Determine the (x, y) coordinate at the center of the cell enclosing the given text.  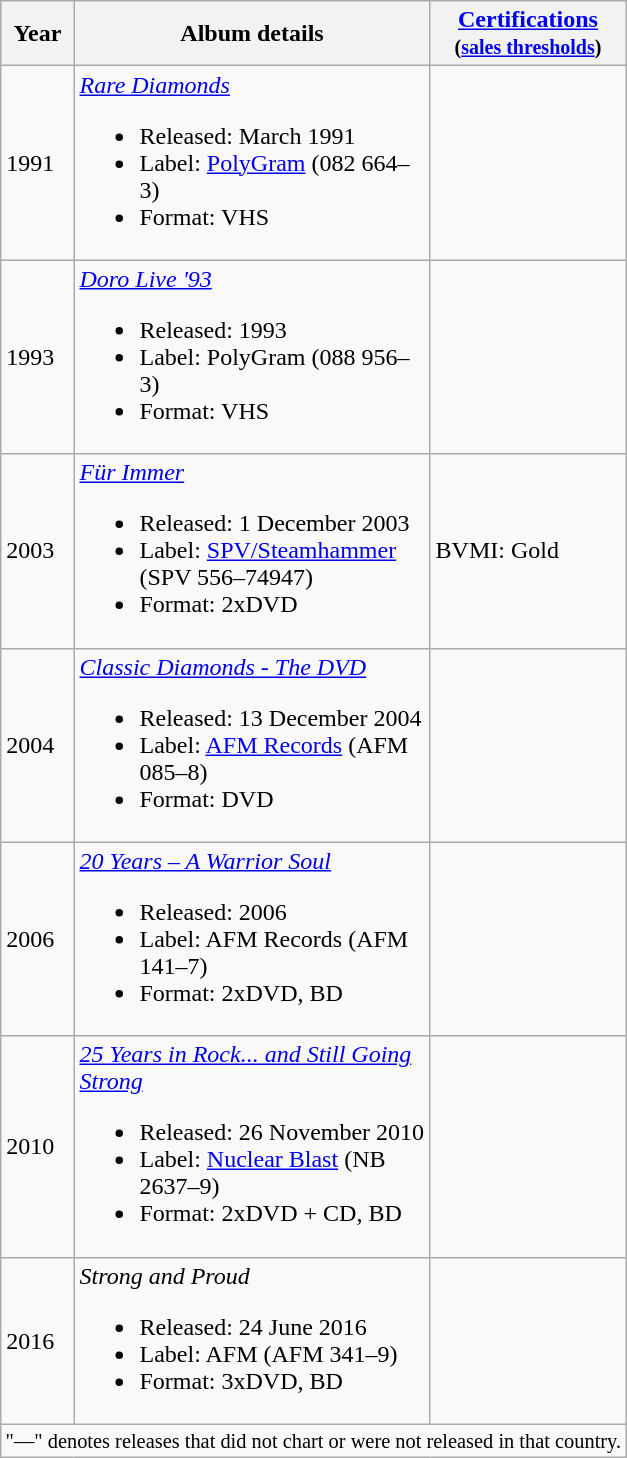
2004 (38, 745)
Für ImmerReleased: 1 December 2003Label: SPV/Steamhammer (SPV 556–74947)Format: 2xDVD (252, 551)
Classic Diamonds - The DVDReleased: 13 December 2004Label: AFM Records (AFM 085–8)Format: DVD (252, 745)
25 Years in Rock... and Still Going StrongReleased: 26 November 2010Label: Nuclear Blast (NB 2637–9)Format: 2xDVD + CD, BD (252, 1146)
1991 (38, 163)
"—" denotes releases that did not chart or were not released in that country. (314, 1441)
2016 (38, 1340)
Doro Live '93Released: 1993Label: PolyGram (088 956–3)Format: VHS (252, 357)
2006 (38, 939)
2010 (38, 1146)
Rare DiamondsReleased: March 1991Label: PolyGram (082 664–3)Format: VHS (252, 163)
Certifications(sales thresholds) (528, 34)
2003 (38, 551)
1993 (38, 357)
Year (38, 34)
Album details (252, 34)
20 Years – A Warrior SoulReleased: 2006Label: AFM Records (AFM 141–7)Format: 2xDVD, BD (252, 939)
Strong and ProudReleased: 24 June 2016Label: AFM (AFM 341–9)Format: 3xDVD, BD (252, 1340)
BVMI: Gold (528, 551)
